Locate the cell with the specified text and output its (X, Y) center coordinate. 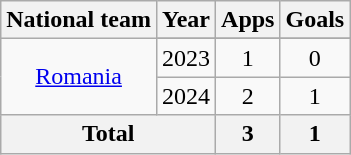
Romania (79, 77)
3 (248, 134)
Total (108, 134)
0 (315, 58)
National team (79, 20)
Year (186, 20)
2024 (186, 96)
2 (248, 96)
Apps (248, 20)
2023 (186, 58)
Goals (315, 20)
